Detect which cell encompasses the target text, then output its [X, Y] center coordinate. 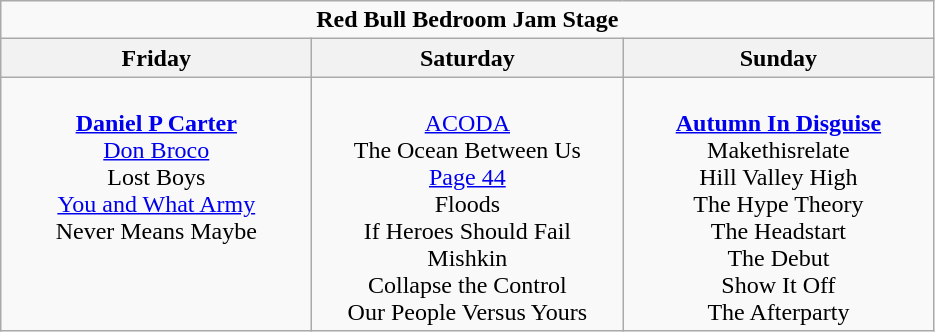
Sunday [778, 58]
Autumn In Disguise Makethisrelate Hill Valley High The Hype Theory The Headstart The Debut Show It Off The Afterparty [778, 204]
Friday [156, 58]
Red Bull Bedroom Jam Stage [468, 20]
Saturday [468, 58]
Daniel P Carter Don Broco Lost Boys You and What Army Never Means Maybe [156, 204]
ACODA The Ocean Between Us Page 44 Floods If Heroes Should Fail Mishkin Collapse the Control Our People Versus Yours [468, 204]
